Detect which cell encompasses the target text, then output its [X, Y] center coordinate. 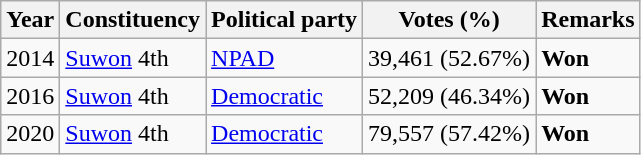
52,209 (46.34%) [450, 96]
2020 [30, 134]
2014 [30, 58]
Remarks [588, 20]
Constituency [133, 20]
39,461 (52.67%) [450, 58]
2016 [30, 96]
79,557 (57.42%) [450, 134]
NPAD [284, 58]
Political party [284, 20]
Votes (%) [450, 20]
Year [30, 20]
